Return [x, y] of the center of cell containing provided text 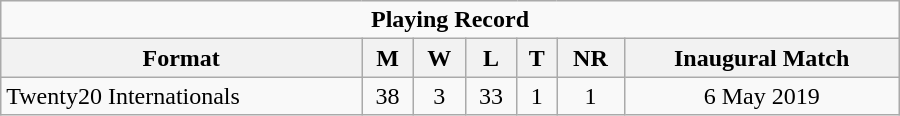
38 [388, 96]
Inaugural Match [762, 58]
M [388, 58]
Playing Record [450, 20]
33 [491, 96]
NR [590, 58]
T [537, 58]
L [491, 58]
3 [439, 96]
Twenty20 Internationals [182, 96]
Format [182, 58]
6 May 2019 [762, 96]
W [439, 58]
